Pinpoint the cell where the given text exists, returning its [x, y] midpoint coordinate. 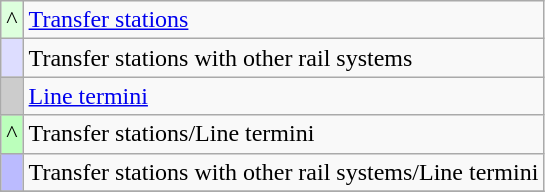
Line termini [284, 96]
Transfer stations with other rail systems [284, 58]
Transfer stations [284, 20]
Transfer stations/Line termini [284, 134]
Transfer stations with other rail systems/Line termini [284, 172]
